Provide the [x, y] coordinate of the cell's center where the given text is located.  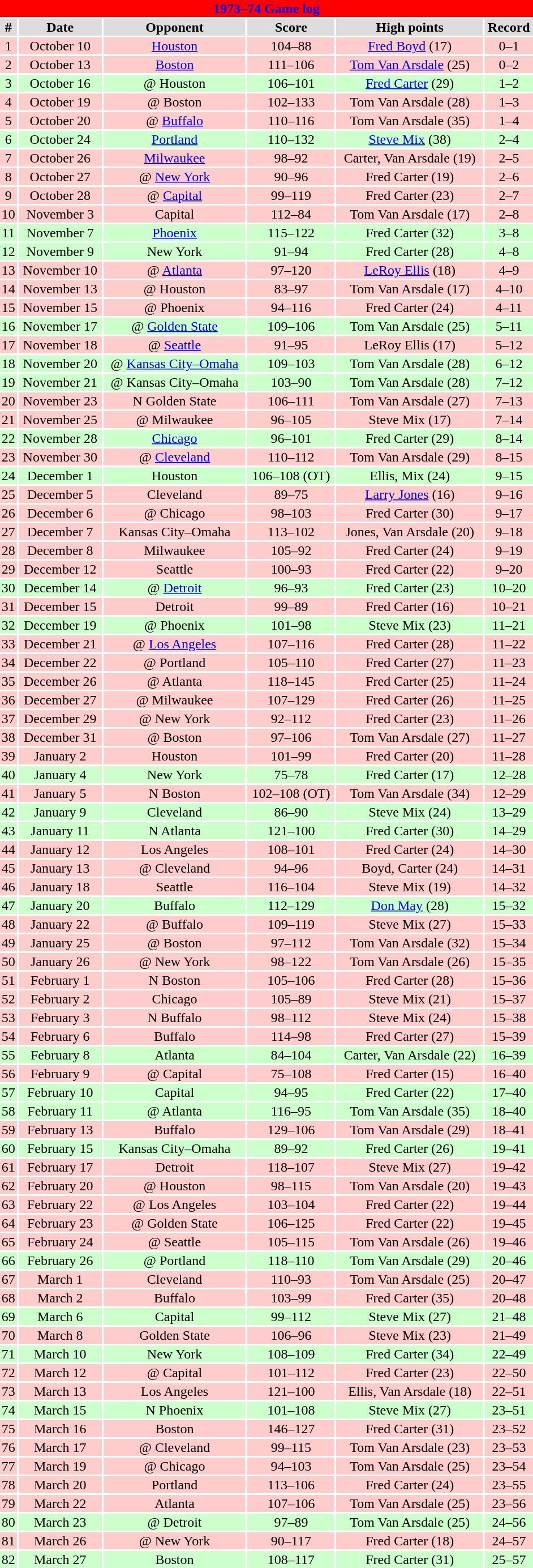
54 [8, 1036]
14–29 [509, 831]
Score [291, 27]
86–90 [291, 812]
96–101 [291, 438]
January 12 [60, 849]
11–26 [509, 719]
100–93 [291, 569]
35 [8, 681]
24 [8, 476]
January 2 [60, 756]
16–39 [509, 1055]
November 28 [60, 438]
113–106 [291, 1485]
November 13 [60, 289]
February 2 [60, 999]
97–106 [291, 737]
31 [8, 606]
118–145 [291, 681]
March 19 [60, 1466]
101–112 [291, 1373]
66 [8, 1261]
116–95 [291, 1111]
42 [8, 812]
98–122 [291, 962]
62 [8, 1186]
Fred Carter (20) [410, 756]
October 27 [60, 177]
7–14 [509, 420]
61 [8, 1167]
68 [8, 1298]
116–104 [291, 887]
Steve Mix (38) [410, 139]
59 [8, 1130]
84–104 [291, 1055]
January 13 [60, 868]
Record [509, 27]
November 15 [60, 307]
16 [8, 326]
106–111 [291, 401]
108–117 [291, 1560]
N Atlanta [174, 831]
15–36 [509, 980]
27 [8, 532]
November 18 [60, 345]
Ellis, Mix (24) [410, 476]
9–20 [509, 569]
19–41 [509, 1148]
91–94 [291, 251]
9–15 [509, 476]
97–89 [291, 1522]
Fred Carter (16) [410, 606]
21 [8, 420]
21–48 [509, 1317]
Steve Mix (17) [410, 420]
19–43 [509, 1186]
Jones, Van Arsdale (20) [410, 532]
March 15 [60, 1410]
0–2 [509, 65]
8 [8, 177]
115–122 [291, 233]
30 [8, 588]
76 [8, 1447]
Tom Van Arsdale (23) [410, 1447]
24–57 [509, 1541]
January 11 [60, 831]
109–119 [291, 924]
15 [8, 307]
1 [8, 46]
8–15 [509, 457]
11–23 [509, 663]
58 [8, 1111]
March 23 [60, 1522]
February 22 [60, 1204]
12 [8, 251]
LeRoy Ellis (17) [410, 345]
Larry Jones (16) [410, 494]
February 6 [60, 1036]
80 [8, 1522]
Golden State [174, 1335]
December 8 [60, 550]
October 13 [60, 65]
19–42 [509, 1167]
15–35 [509, 962]
129–106 [291, 1130]
75–78 [291, 775]
February 17 [60, 1167]
16–40 [509, 1074]
Fred Carter (17) [410, 775]
19–46 [509, 1242]
114–98 [291, 1036]
110–132 [291, 139]
23 [8, 457]
38 [8, 737]
56 [8, 1074]
9 [8, 195]
November 25 [60, 420]
21–49 [509, 1335]
44 [8, 849]
11–25 [509, 700]
LeRoy Ellis (18) [410, 270]
December 22 [60, 663]
N Buffalo [174, 1018]
39 [8, 756]
February 11 [60, 1111]
29 [8, 569]
4–10 [509, 289]
February 24 [60, 1242]
6–12 [509, 364]
December 5 [60, 494]
March 20 [60, 1485]
October 10 [60, 46]
Ellis, Van Arsdale (18) [410, 1391]
15–34 [509, 943]
March 12 [60, 1373]
11–28 [509, 756]
103–99 [291, 1298]
1973–74 Game log [266, 8]
107–129 [291, 700]
101–108 [291, 1410]
March 22 [60, 1503]
36 [8, 700]
18–41 [509, 1130]
11 [8, 233]
57 [8, 1092]
Fred Carter (35) [410, 1298]
14 [8, 289]
77 [8, 1466]
N Golden State [174, 401]
March 17 [60, 1447]
11–21 [509, 625]
22 [8, 438]
7 [8, 158]
75 [8, 1429]
113–102 [291, 532]
22–49 [509, 1354]
94–95 [291, 1092]
20–48 [509, 1298]
96–105 [291, 420]
January 25 [60, 943]
99–119 [291, 195]
99–112 [291, 1317]
99–115 [291, 1447]
4–8 [509, 251]
5–11 [509, 326]
102–133 [291, 102]
4–9 [509, 270]
75–108 [291, 1074]
15–38 [509, 1018]
High points [410, 27]
105–92 [291, 550]
47 [8, 905]
February 20 [60, 1186]
14–32 [509, 887]
70 [8, 1335]
106–96 [291, 1335]
December 29 [60, 719]
10 [8, 214]
33 [8, 644]
112–129 [291, 905]
11–24 [509, 681]
105–115 [291, 1242]
107–116 [291, 644]
March 26 [60, 1541]
December 1 [60, 476]
December 6 [60, 513]
110–112 [291, 457]
22–50 [509, 1373]
98–115 [291, 1186]
12–28 [509, 775]
November 23 [60, 401]
46 [8, 887]
73 [8, 1391]
64 [8, 1223]
October 16 [60, 83]
5 [8, 121]
107–106 [291, 1503]
9–19 [509, 550]
118–110 [291, 1261]
25–57 [509, 1560]
17 [8, 345]
2–6 [509, 177]
November 17 [60, 326]
Fred Carter (18) [410, 1541]
Fred Boyd (17) [410, 46]
February 1 [60, 980]
November 30 [60, 457]
9–18 [509, 532]
109–106 [291, 326]
32 [8, 625]
December 31 [60, 737]
102–108 (OT) [291, 793]
N Phoenix [174, 1410]
90–117 [291, 1541]
November 3 [60, 214]
51 [8, 980]
November 20 [60, 364]
March 1 [60, 1279]
February 3 [60, 1018]
January 18 [60, 887]
83–97 [291, 289]
6 [8, 139]
23–51 [509, 1410]
69 [8, 1317]
October 20 [60, 121]
7–13 [509, 401]
Fred Carter (15) [410, 1074]
25 [8, 494]
Tom Van Arsdale (34) [410, 793]
20 [8, 401]
41 [8, 793]
14–30 [509, 849]
10–20 [509, 588]
15–33 [509, 924]
15–32 [509, 905]
23–53 [509, 1447]
40 [8, 775]
52 [8, 999]
February 15 [60, 1148]
103–104 [291, 1204]
Carter, Van Arsdale (22) [410, 1055]
105–110 [291, 663]
March 16 [60, 1429]
3 [8, 83]
110–93 [291, 1279]
Carter, Van Arsdale (19) [410, 158]
18–40 [509, 1111]
22–51 [509, 1391]
October 26 [60, 158]
2–7 [509, 195]
March 10 [60, 1354]
Steve Mix (19) [410, 887]
74 [8, 1410]
60 [8, 1148]
January 4 [60, 775]
October 19 [60, 102]
December 7 [60, 532]
January 22 [60, 924]
9–16 [509, 494]
March 2 [60, 1298]
13 [8, 270]
2 [8, 65]
14–31 [509, 868]
12–29 [509, 793]
104–88 [291, 46]
4–11 [509, 307]
96–93 [291, 588]
79 [8, 1503]
2–5 [509, 158]
1–3 [509, 102]
105–89 [291, 999]
January 9 [60, 812]
19–45 [509, 1223]
December 27 [60, 700]
November 7 [60, 233]
112–84 [291, 214]
Date [60, 27]
15–39 [509, 1036]
37 [8, 719]
11–27 [509, 737]
20–47 [509, 1279]
15–37 [509, 999]
81 [8, 1541]
13–29 [509, 812]
Fred Carter (34) [410, 1354]
106–125 [291, 1223]
98–92 [291, 158]
26 [8, 513]
9–17 [509, 513]
91–95 [291, 345]
109–103 [291, 364]
17–40 [509, 1092]
7–12 [509, 382]
72 [8, 1373]
34 [8, 663]
111–106 [291, 65]
97–120 [291, 270]
November 9 [60, 251]
11–22 [509, 644]
55 [8, 1055]
February 10 [60, 1092]
28 [8, 550]
February 26 [60, 1261]
October 24 [60, 139]
78 [8, 1485]
89–75 [291, 494]
94–103 [291, 1466]
48 [8, 924]
Opponent [174, 27]
43 [8, 831]
February 13 [60, 1130]
23–55 [509, 1485]
106–101 [291, 83]
1–2 [509, 83]
3–8 [509, 233]
50 [8, 962]
49 [8, 943]
December 26 [60, 681]
Boyd, Carter (24) [410, 868]
February 8 [60, 1055]
89–92 [291, 1148]
November 10 [60, 270]
98–112 [291, 1018]
Tom Van Arsdale (32) [410, 943]
110–116 [291, 121]
63 [8, 1204]
February 9 [60, 1074]
45 [8, 868]
4 [8, 102]
December 19 [60, 625]
24–56 [509, 1522]
January 20 [60, 905]
94–116 [291, 307]
10–21 [509, 606]
146–127 [291, 1429]
106–108 (OT) [291, 476]
5–12 [509, 345]
67 [8, 1279]
December 14 [60, 588]
Fred Carter (19) [410, 177]
January 26 [60, 962]
March 13 [60, 1391]
October 28 [60, 195]
March 6 [60, 1317]
101–99 [291, 756]
Phoenix [174, 233]
23–54 [509, 1466]
March 8 [60, 1335]
98–103 [291, 513]
Tom Van Arsdale (20) [410, 1186]
101–98 [291, 625]
Fred Carter (32) [410, 233]
20–46 [509, 1261]
23–56 [509, 1503]
March 27 [60, 1560]
December 15 [60, 606]
19 [8, 382]
Fred Carter (25) [410, 681]
53 [8, 1018]
108–109 [291, 1354]
90–96 [291, 177]
December 21 [60, 644]
January 5 [60, 793]
0–1 [509, 46]
23–52 [509, 1429]
97–112 [291, 943]
8–14 [509, 438]
1–4 [509, 121]
108–101 [291, 849]
71 [8, 1354]
92–112 [291, 719]
Don May (28) [410, 905]
94–96 [291, 868]
# [8, 27]
105–106 [291, 980]
Steve Mix (21) [410, 999]
19–44 [509, 1204]
February 23 [60, 1223]
65 [8, 1242]
18 [8, 364]
2–4 [509, 139]
2–8 [509, 214]
118–107 [291, 1167]
82 [8, 1560]
November 21 [60, 382]
99–89 [291, 606]
December 12 [60, 569]
103–90 [291, 382]
